Output the [x, y] coordinate of the center of the cell containing the given text.  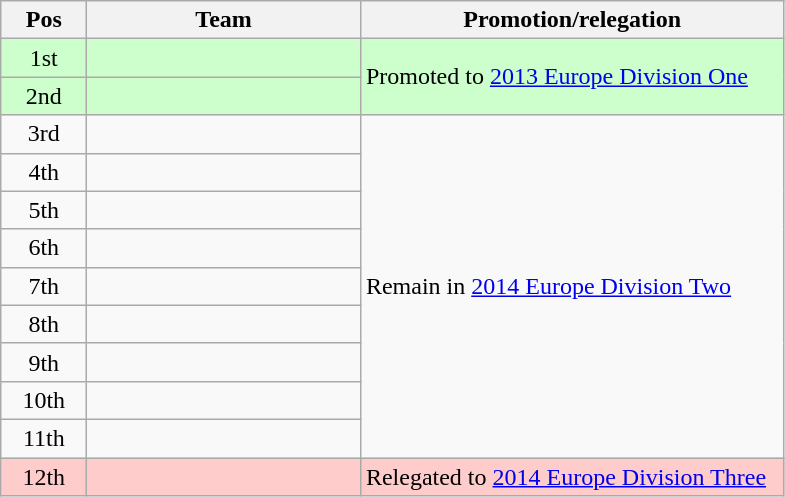
6th [44, 248]
Pos [44, 20]
8th [44, 324]
9th [44, 362]
Relegated to 2014 Europe Division Three [572, 477]
Promotion/relegation [572, 20]
1st [44, 58]
10th [44, 400]
Remain in 2014 Europe Division Two [572, 286]
12th [44, 477]
5th [44, 210]
2nd [44, 96]
7th [44, 286]
Team [224, 20]
11th [44, 438]
3rd [44, 134]
4th [44, 172]
Promoted to 2013 Europe Division One [572, 77]
